Locate the cell with the specified text and output its (x, y) center coordinate. 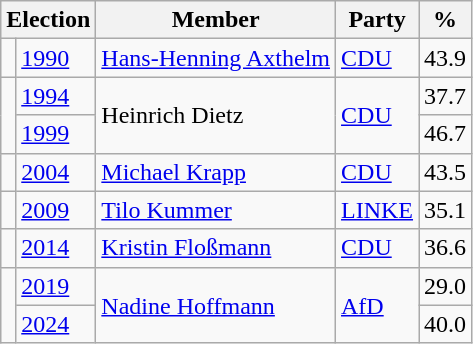
2024 (56, 324)
Kristin Floßmann (216, 248)
43.9 (446, 58)
40.0 (446, 324)
Party (378, 20)
LINKE (378, 210)
43.5 (446, 172)
36.6 (446, 248)
2004 (56, 172)
Tilo Kummer (216, 210)
1999 (56, 134)
35.1 (446, 210)
Nadine Hoffmann (216, 305)
AfD (378, 305)
% (446, 20)
46.7 (446, 134)
Election (48, 20)
1990 (56, 58)
37.7 (446, 96)
2009 (56, 210)
Heinrich Dietz (216, 115)
29.0 (446, 286)
2019 (56, 286)
Michael Krapp (216, 172)
2014 (56, 248)
1994 (56, 96)
Member (216, 20)
Hans-Henning Axthelm (216, 58)
